Return the [X, Y] coordinate for the center point of the cell that contains the specified text.  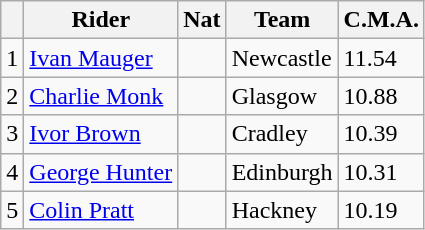
C.M.A. [381, 20]
10.31 [381, 172]
4 [12, 172]
Ivor Brown [101, 134]
George Hunter [101, 172]
Ivan Mauger [101, 58]
Rider [101, 20]
Glasgow [282, 96]
11.54 [381, 58]
Hackney [282, 210]
Charlie Monk [101, 96]
1 [12, 58]
Cradley [282, 134]
Nat [202, 20]
10.19 [381, 210]
Newcastle [282, 58]
2 [12, 96]
Edinburgh [282, 172]
3 [12, 134]
5 [12, 210]
10.39 [381, 134]
Colin Pratt [101, 210]
10.88 [381, 96]
Team [282, 20]
